For the text-containing cell, return its midpoint in (X, Y) coordinate format. 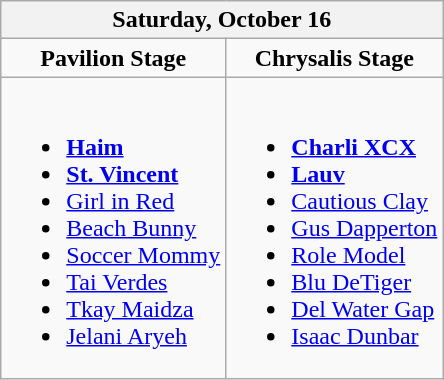
HaimSt. VincentGirl in RedBeach BunnySoccer MommyTai VerdesTkay MaidzaJelani Aryeh (114, 228)
Pavilion Stage (114, 58)
Charli XCXLauvCautious ClayGus DappertonRole ModelBlu DeTigerDel Water GapIsaac Dunbar (334, 228)
Saturday, October 16 (222, 20)
Chrysalis Stage (334, 58)
